Determine the (X, Y) coordinate at the center of the cell enclosing the given text.  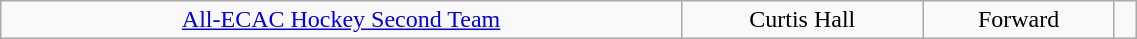
All-ECAC Hockey Second Team (342, 20)
Forward (1018, 20)
Curtis Hall (802, 20)
